Identify which cell holds the provided text, then report its (x, y) central coordinate. 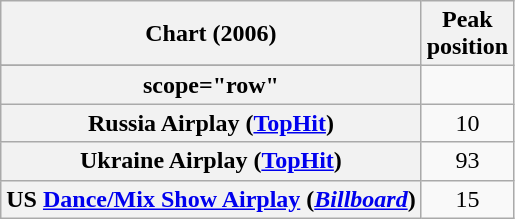
15 (467, 199)
93 (467, 161)
scope="row" (211, 85)
10 (467, 123)
Russia Airplay (TopHit) (211, 123)
US Dance/Mix Show Airplay (Billboard) (211, 199)
Peakposition (467, 34)
Chart (2006) (211, 34)
Ukraine Airplay (TopHit) (211, 161)
